Capture the cell that displays the provided text and extract its (x, y) central coordinate. 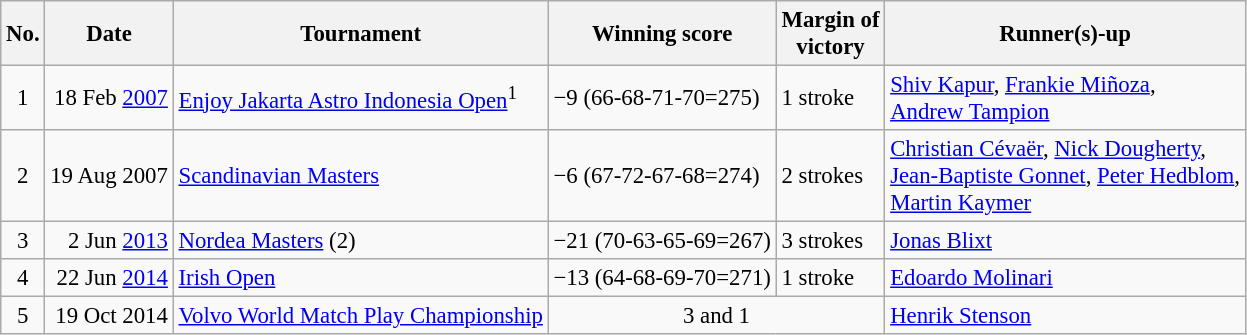
19 Oct 2014 (109, 316)
−13 (64-68-69-70=271) (662, 278)
Winning score (662, 34)
Date (109, 34)
Shiv Kapur, Frankie Miñoza, Andrew Tampion (1065, 98)
Irish Open (360, 278)
Edoardo Molinari (1065, 278)
Christian Cévaër, Nick Dougherty, Jean-Baptiste Gonnet, Peter Hedblom, Martin Kaymer (1065, 176)
−9 (66-68-71-70=275) (662, 98)
3 (23, 241)
Enjoy Jakarta Astro Indonesia Open1 (360, 98)
3 and 1 (716, 316)
Scandinavian Masters (360, 176)
5 (23, 316)
−21 (70-63-65-69=267) (662, 241)
Jonas Blixt (1065, 241)
22 Jun 2014 (109, 278)
18 Feb 2007 (109, 98)
Henrik Stenson (1065, 316)
Margin ofvictory (830, 34)
4 (23, 278)
Runner(s)-up (1065, 34)
Volvo World Match Play Championship (360, 316)
2 (23, 176)
−6 (67-72-67-68=274) (662, 176)
Nordea Masters (2) (360, 241)
2 strokes (830, 176)
2 Jun 2013 (109, 241)
3 strokes (830, 241)
1 (23, 98)
No. (23, 34)
19 Aug 2007 (109, 176)
Tournament (360, 34)
